Scan for the cell matching the given text and deliver its [X, Y] coordinate at center. 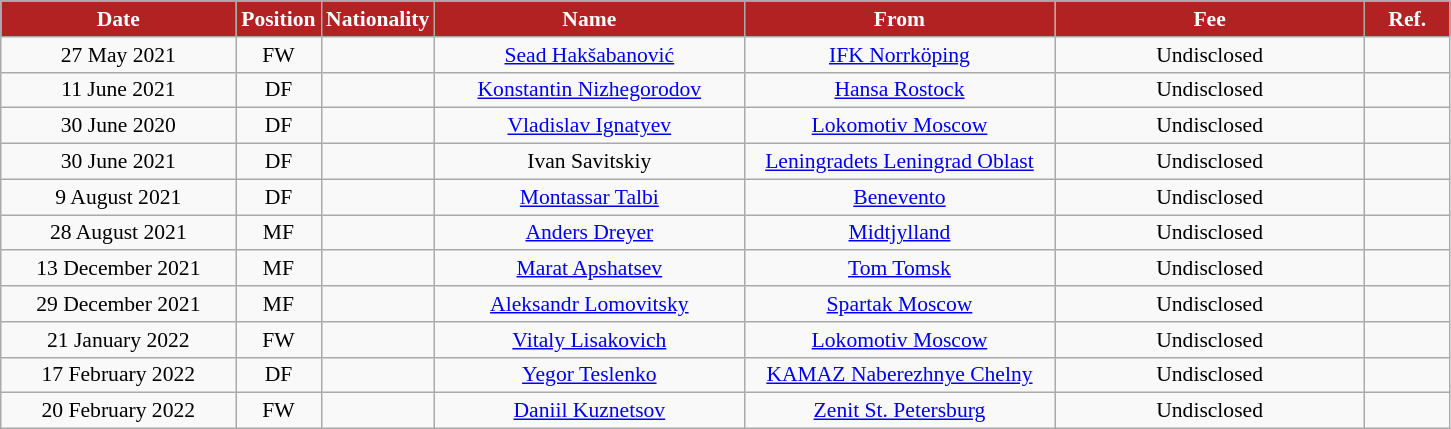
Benevento [899, 197]
Zenit St. Petersburg [899, 411]
Aleksandr Lomovitsky [589, 304]
29 December 2021 [118, 304]
Ivan Savitskiy [589, 162]
13 December 2021 [118, 269]
Fee [1210, 19]
30 June 2020 [118, 126]
Vladislav Ignatyev [589, 126]
11 June 2021 [118, 90]
Daniil Kuznetsov [589, 411]
21 January 2022 [118, 340]
KAMAZ Naberezhnye Chelny [899, 375]
Midtjylland [899, 233]
Date [118, 19]
30 June 2021 [118, 162]
Ref. [1408, 19]
20 February 2022 [118, 411]
Sead Hakšabanović [589, 55]
IFK Norrköping [899, 55]
Vitaly Lisakovich [589, 340]
27 May 2021 [118, 55]
Leningradets Leningrad Oblast [899, 162]
Position [278, 19]
9 August 2021 [118, 197]
Spartak Moscow [899, 304]
Name [589, 19]
Nationality [378, 19]
From [899, 19]
Hansa Rostock [899, 90]
Tom Tomsk [899, 269]
Anders Dreyer [589, 233]
Marat Apshatsev [589, 269]
Montassar Talbi [589, 197]
Yegor Teslenko [589, 375]
Konstantin Nizhegorodov [589, 90]
28 August 2021 [118, 233]
17 February 2022 [118, 375]
